Determine the (X, Y) coordinate at the center of the cell enclosing the given text.  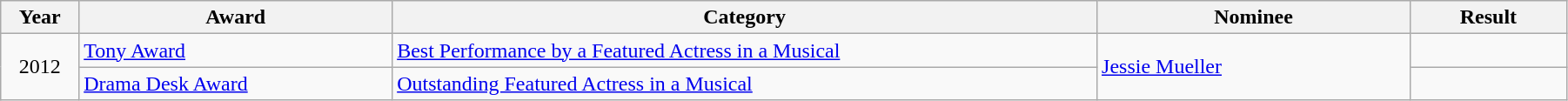
Jessie Mueller (1254, 67)
Best Performance by a Featured Actress in a Musical (745, 50)
Category (745, 17)
Drama Desk Award (236, 84)
Year (40, 17)
2012 (40, 67)
Tony Award (236, 50)
Result (1488, 17)
Award (236, 17)
Outstanding Featured Actress in a Musical (745, 84)
Nominee (1254, 17)
